Extract the [X, Y] coordinate from the center of the cell holding the provided text.  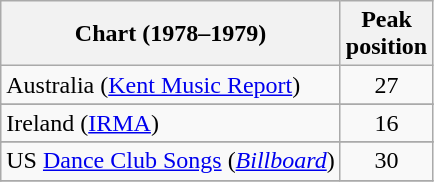
16 [386, 123]
Australia (Kent Music Report) [171, 85]
30 [386, 161]
Ireland (IRMA) [171, 123]
US Dance Club Songs (Billboard) [171, 161]
Peakposition [386, 34]
27 [386, 85]
Chart (1978–1979) [171, 34]
